Capture the cell that displays the provided text and extract its [X, Y] central coordinate. 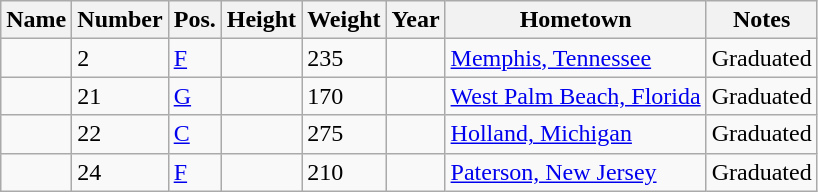
Weight [344, 20]
Year [416, 20]
Pos. [194, 20]
24 [120, 172]
2 [120, 58]
West Palm Beach, Florida [576, 96]
21 [120, 96]
170 [344, 96]
275 [344, 134]
210 [344, 172]
Paterson, New Jersey [576, 172]
Number [120, 20]
Notes [762, 20]
Memphis, Tennessee [576, 58]
Name [36, 20]
22 [120, 134]
G [194, 96]
C [194, 134]
235 [344, 58]
Hometown [576, 20]
Holland, Michigan [576, 134]
Height [261, 20]
